For the text-containing cell, return its midpoint in (X, Y) coordinate format. 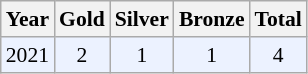
Year (28, 19)
Bronze (212, 19)
Total (278, 19)
2 (82, 55)
Gold (82, 19)
2021 (28, 55)
4 (278, 55)
Silver (142, 19)
